Identify which cell holds the provided text, then report its [x, y] central coordinate. 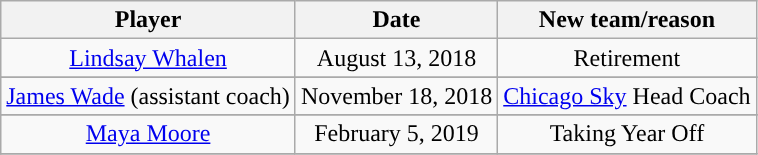
Taking Year Off [627, 134]
New team/reason [627, 20]
Maya Moore [148, 134]
James Wade (assistant coach) [148, 96]
Chicago Sky Head Coach [627, 96]
Retirement [627, 58]
Lindsay Whalen [148, 58]
November 18, 2018 [396, 96]
August 13, 2018 [396, 58]
February 5, 2019 [396, 134]
Player [148, 20]
Date [396, 20]
